Scan for the cell matching the given text and deliver its (X, Y) coordinate at center. 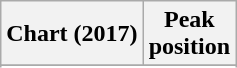
Chart (2017) (72, 34)
Peak position (189, 34)
